For the text-containing cell, return its midpoint in (X, Y) coordinate format. 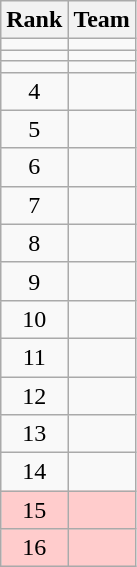
8 (34, 243)
11 (34, 357)
5 (34, 129)
9 (34, 281)
Team (102, 20)
10 (34, 319)
13 (34, 434)
7 (34, 205)
16 (34, 548)
12 (34, 395)
Rank (34, 20)
14 (34, 472)
6 (34, 167)
4 (34, 91)
15 (34, 510)
